Pinpoint the cell where the given text exists, returning its (X, Y) midpoint coordinate. 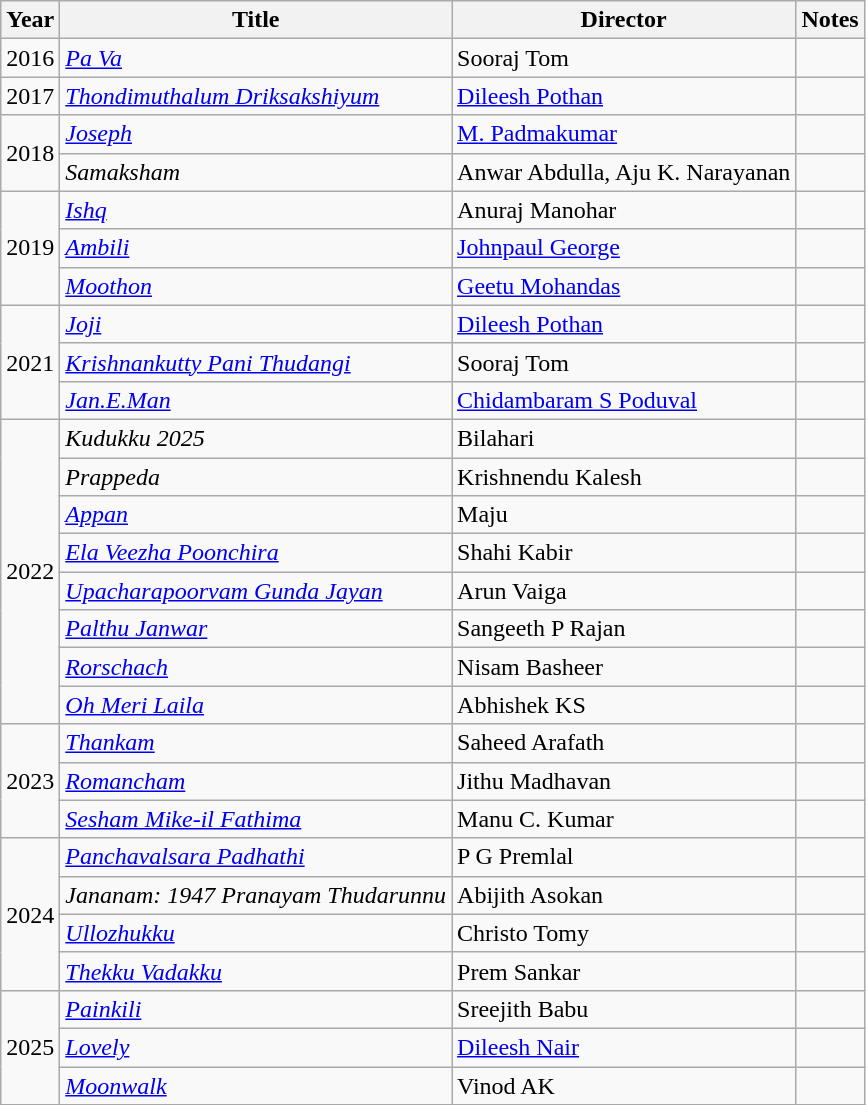
Anwar Abdulla, Aju K. Narayanan (624, 172)
Jananam: 1947 Pranayam Thudarunnu (256, 895)
Chidambaram S Poduval (624, 400)
Geetu Mohandas (624, 286)
Director (624, 20)
Ela Veezha Poonchira (256, 553)
Joji (256, 324)
2022 (30, 571)
Nisam Basheer (624, 667)
Lovely (256, 1047)
Abijith Asokan (624, 895)
2025 (30, 1047)
Ambili (256, 248)
Palthu Janwar (256, 629)
2023 (30, 781)
M. Padmakumar (624, 134)
Sreejith Babu (624, 1009)
Pa Va (256, 58)
Rorschach (256, 667)
2019 (30, 248)
Oh Meri Laila (256, 705)
Jan.E.Man (256, 400)
Painkili (256, 1009)
Prappeda (256, 477)
Sangeeth P Rajan (624, 629)
2016 (30, 58)
Kudukku 2025 (256, 438)
P G Premlal (624, 857)
Notes (830, 20)
Saheed Arafath (624, 743)
Thondimuthalum Driksakshiyum (256, 96)
Arun Vaiga (624, 591)
Year (30, 20)
2021 (30, 362)
Thankam (256, 743)
Johnpaul George (624, 248)
2017 (30, 96)
Christo Tomy (624, 933)
Moonwalk (256, 1085)
Ullozhukku (256, 933)
Moothon (256, 286)
Ishq (256, 210)
Manu C. Kumar (624, 819)
Krishnendu Kalesh (624, 477)
Romancham (256, 781)
Abhishek KS (624, 705)
Thekku Vadakku (256, 971)
Dileesh Nair (624, 1047)
Vinod AK (624, 1085)
Jithu Madhavan (624, 781)
Krishnankutty Pani Thudangi (256, 362)
Prem Sankar (624, 971)
Shahi Kabir (624, 553)
Samaksham (256, 172)
Bilahari (624, 438)
2018 (30, 153)
Sesham Mike-il Fathima (256, 819)
2024 (30, 914)
Upacharapoorvam Gunda Jayan (256, 591)
Maju (624, 515)
Joseph (256, 134)
Appan (256, 515)
Panchavalsara Padhathi (256, 857)
Anuraj Manohar (624, 210)
Title (256, 20)
